Pinpoint the cell where the given text exists, returning its (X, Y) midpoint coordinate. 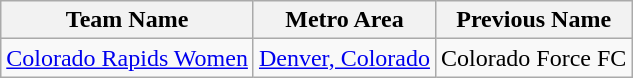
Previous Name (533, 20)
Team Name (128, 20)
Colorado Force FC (533, 58)
Metro Area (344, 20)
Denver, Colorado (344, 58)
Colorado Rapids Women (128, 58)
